From the cell containing the given text, extract its center point as [X, Y] coordinate. 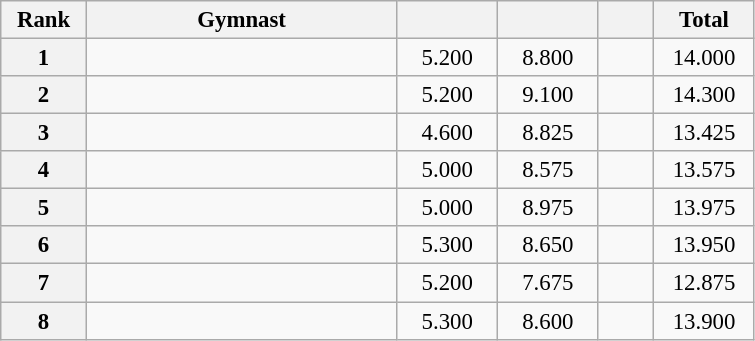
13.575 [704, 170]
8.800 [548, 58]
Gymnast [242, 20]
4.600 [448, 133]
7 [44, 283]
13.950 [704, 245]
3 [44, 133]
14.000 [704, 58]
8.575 [548, 170]
Rank [44, 20]
8 [44, 321]
14.300 [704, 95]
8.650 [548, 245]
4 [44, 170]
7.675 [548, 283]
13.900 [704, 321]
1 [44, 58]
12.875 [704, 283]
8.975 [548, 208]
Total [704, 20]
13.975 [704, 208]
9.100 [548, 95]
8.600 [548, 321]
8.825 [548, 133]
5 [44, 208]
2 [44, 95]
13.425 [704, 133]
6 [44, 245]
